For the text-containing cell, return its midpoint in (X, Y) coordinate format. 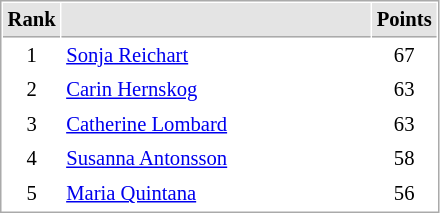
Carin Hernskog (216, 90)
67 (404, 56)
Sonja Reichart (216, 56)
1 (32, 56)
Catherine Lombard (216, 124)
58 (404, 158)
Susanna Antonsson (216, 158)
5 (32, 194)
Rank (32, 20)
2 (32, 90)
Points (404, 20)
4 (32, 158)
Maria Quintana (216, 194)
3 (32, 124)
56 (404, 194)
